Detect which cell encompasses the target text, then output its [X, Y] center coordinate. 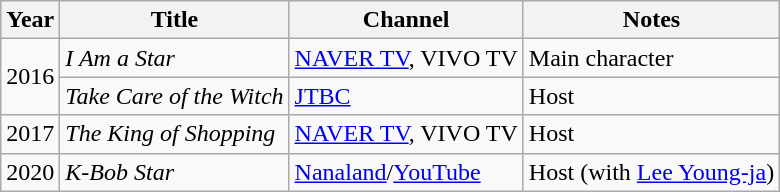
Main character [651, 58]
Notes [651, 20]
Year [30, 20]
Take Care of the Witch [174, 96]
I Am a Star [174, 58]
JTBC [406, 96]
K-Bob Star [174, 172]
Host (with Lee Young-ja) [651, 172]
Title [174, 20]
Channel [406, 20]
Nanaland/YouTube [406, 172]
2020 [30, 172]
The King of Shopping [174, 134]
2017 [30, 134]
2016 [30, 77]
